Return [X, Y] of the center of cell containing provided text 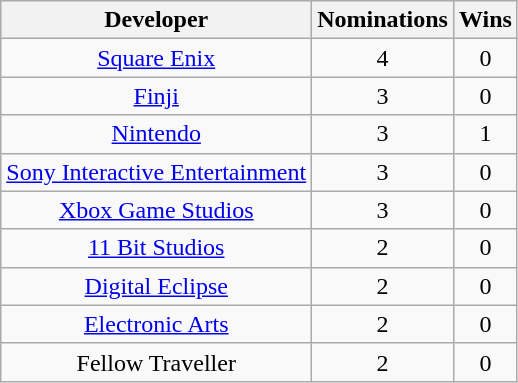
Fellow Traveller [156, 362]
Nominations [383, 20]
1 [485, 134]
Electronic Arts [156, 324]
Xbox Game Studios [156, 210]
Finji [156, 96]
4 [383, 58]
Sony Interactive Entertainment [156, 172]
Developer [156, 20]
11 Bit Studios [156, 248]
Nintendo [156, 134]
Wins [485, 20]
Digital Eclipse [156, 286]
Square Enix [156, 58]
